Extract the (X, Y) coordinate from the center of the cell holding the provided text.  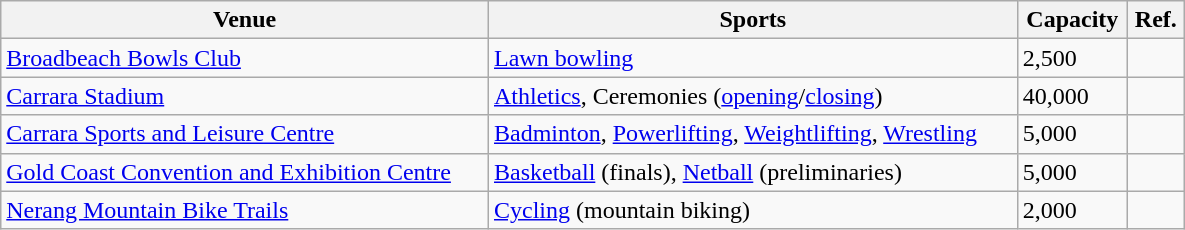
Nerang Mountain Bike Trails (245, 210)
Carrara Stadium (245, 96)
Venue (245, 20)
Sports (752, 20)
Badminton, Powerlifting, Weightlifting, Wrestling (752, 134)
Capacity (1072, 20)
Lawn bowling (752, 58)
Cycling (mountain biking) (752, 210)
Carrara Sports and Leisure Centre (245, 134)
Broadbeach Bowls Club (245, 58)
Gold Coast Convention and Exhibition Centre (245, 172)
Basketball (finals), Netball (preliminaries) (752, 172)
Athletics, Ceremonies (opening/closing) (752, 96)
40,000 (1072, 96)
2,500 (1072, 58)
Ref. (1156, 20)
2,000 (1072, 210)
